Scan for the cell matching the given text and deliver its [x, y] coordinate at center. 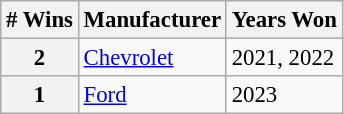
Manufacturer [152, 20]
2 [40, 58]
2023 [284, 95]
Years Won [284, 20]
Ford [152, 95]
# Wins [40, 20]
Chevrolet [152, 58]
1 [40, 95]
2021, 2022 [284, 58]
